Pinpoint the cell where the given text exists, returning its [X, Y] midpoint coordinate. 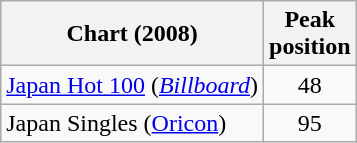
Japan Hot 100 (Billboard) [132, 85]
Chart (2008) [132, 34]
95 [310, 123]
Peakposition [310, 34]
48 [310, 85]
Japan Singles (Oricon) [132, 123]
